Find where the given text appears and provide that cell's center as (X, Y) coordinate. 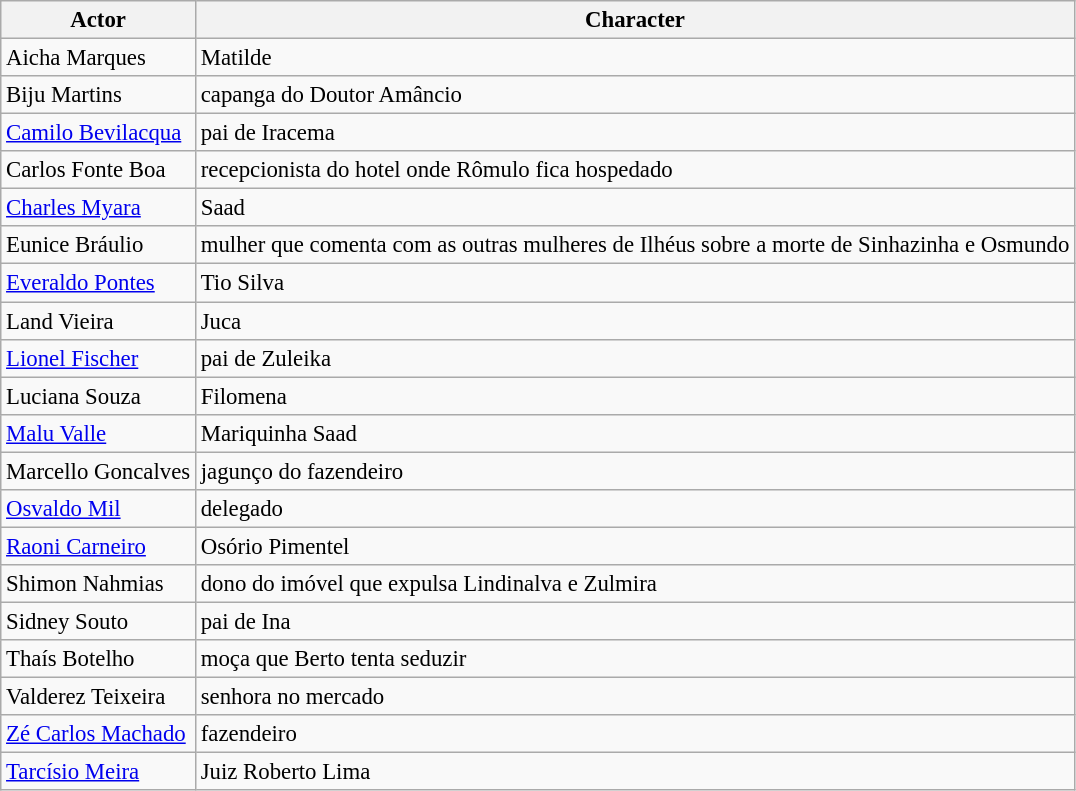
Carlos Fonte Boa (98, 170)
Tarcísio Meira (98, 772)
dono do imóvel que expulsa Lindinalva e Zulmira (634, 584)
delegado (634, 509)
recepcionista do hotel onde Rômulo fica hospedado (634, 170)
Tio Silva (634, 283)
Malu Valle (98, 433)
Filomena (634, 396)
Actor (98, 20)
Mariquinha Saad (634, 433)
Land Vieira (98, 321)
mulher que comenta com as outras mulheres de Ilhéus sobre a morte de Sinhazinha e Osmundo (634, 245)
Marcello Goncalves (98, 471)
Camilo Bevilacqua (98, 133)
Biju Martins (98, 95)
Charles Myara (98, 208)
Zé Carlos Machado (98, 734)
Lionel Fischer (98, 358)
Juca (634, 321)
Valderez Teixeira (98, 697)
Raoni Carneiro (98, 546)
pai de Iracema (634, 133)
senhora no mercado (634, 697)
Matilde (634, 58)
moça que Berto tenta seduzir (634, 659)
capanga do Doutor Amâncio (634, 95)
pai de Ina (634, 621)
jagunço do fazendeiro (634, 471)
Saad (634, 208)
Aicha Marques (98, 58)
Sidney Souto (98, 621)
Character (634, 20)
Thaís Botelho (98, 659)
Eunice Bráulio (98, 245)
fazendeiro (634, 734)
Juiz Roberto Lima (634, 772)
Osório Pimentel (634, 546)
Everaldo Pontes (98, 283)
Shimon Nahmias (98, 584)
Luciana Souza (98, 396)
Osvaldo Mil (98, 509)
pai de Zuleika (634, 358)
